Output the [X, Y] coordinate of the center of the cell containing the given text.  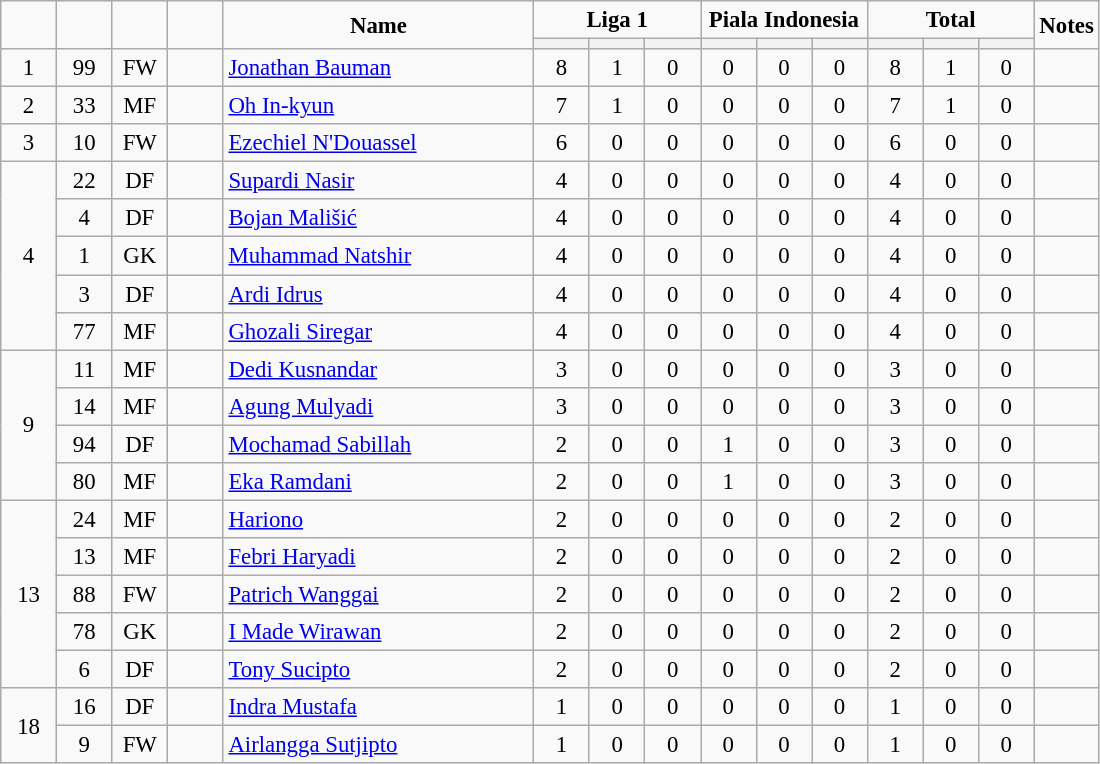
Airlangga Sutjipto [378, 745]
99 [84, 68]
18 [29, 726]
Muhammad Natshir [378, 256]
16 [84, 707]
11 [84, 369]
Supardi Nasir [378, 181]
Dedi Kusnandar [378, 369]
Oh In-kyun [378, 106]
Tony Sucipto [378, 670]
33 [84, 106]
Agung Mulyadi [378, 406]
Hariono [378, 519]
I Made Wirawan [378, 632]
Jonathan Bauman [378, 68]
Ezechiel N'Douassel [378, 143]
Liga 1 [618, 20]
Piala Indonesia [784, 20]
Eka Ramdani [378, 482]
Indra Mustafa [378, 707]
Total [950, 20]
80 [84, 482]
22 [84, 181]
Ghozali Siregar [378, 331]
88 [84, 594]
77 [84, 331]
Patrich Wanggai [378, 594]
14 [84, 406]
Mochamad Sabillah [378, 444]
Bojan Mališić [378, 219]
Name [378, 25]
Notes [1066, 25]
Febri Haryadi [378, 557]
10 [84, 143]
Ardi Idrus [378, 294]
78 [84, 632]
24 [84, 519]
94 [84, 444]
